Pinpoint the cell where the given text exists, returning its (x, y) midpoint coordinate. 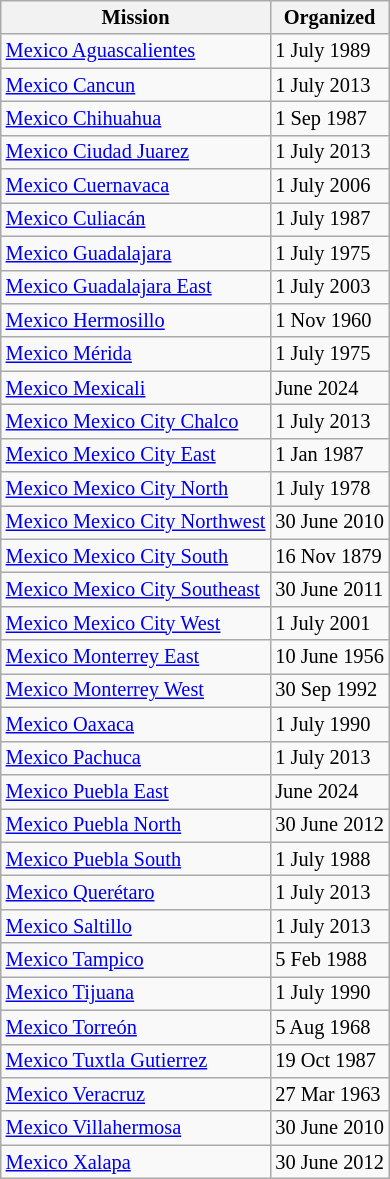
1 July 1978 (329, 489)
Mexico Culiacán (136, 219)
Mexico Cancun (136, 85)
Mexico Pachuca (136, 758)
Mexico Puebla East (136, 791)
Mexico Puebla South (136, 859)
Mexico Mexicali (136, 388)
Mexico Villahermosa (136, 1128)
Mexico Monterrey West (136, 690)
Mexico Aguascalientes (136, 51)
Mexico Veracruz (136, 1094)
1 July 1987 (329, 219)
Mexico Tampico (136, 960)
Mexico Saltillo (136, 926)
Mexico Torreón (136, 1027)
Mexico Xalapa (136, 1162)
Mexico Mexico City Northwest (136, 522)
1 July 1988 (329, 859)
1 July 2003 (329, 287)
Mexico Ciudad Juarez (136, 152)
Mexico Guadalajara (136, 253)
5 Feb 1988 (329, 960)
30 June 2011 (329, 589)
Mexico Cuernavaca (136, 186)
1 Jan 1987 (329, 455)
Mexico Hermosillo (136, 320)
Mexico Mexico City South (136, 556)
Mexico Monterrey East (136, 657)
Mexico Mexico City Southeast (136, 589)
Mexico Tijuana (136, 993)
Mexico Mexico City East (136, 455)
Mexico Mexico City West (136, 623)
Mexico Oaxaca (136, 724)
Mexico Mexico City North (136, 489)
30 Sep 1992 (329, 690)
Mission (136, 17)
Mexico Puebla North (136, 825)
Mexico Guadalajara East (136, 287)
5 Aug 1968 (329, 1027)
1 Nov 1960 (329, 320)
Mexico Querétaro (136, 892)
19 Oct 1987 (329, 1061)
Mexico Chihuahua (136, 118)
Mexico Mexico City Chalco (136, 421)
Mexico Mérida (136, 354)
10 June 1956 (329, 657)
16 Nov 1879 (329, 556)
1 July 2006 (329, 186)
1 Sep 1987 (329, 118)
1 July 1989 (329, 51)
Mexico Tuxtla Gutierrez (136, 1061)
Organized (329, 17)
1 July 2001 (329, 623)
27 Mar 1963 (329, 1094)
